For the text-containing cell, return its midpoint in (X, Y) coordinate format. 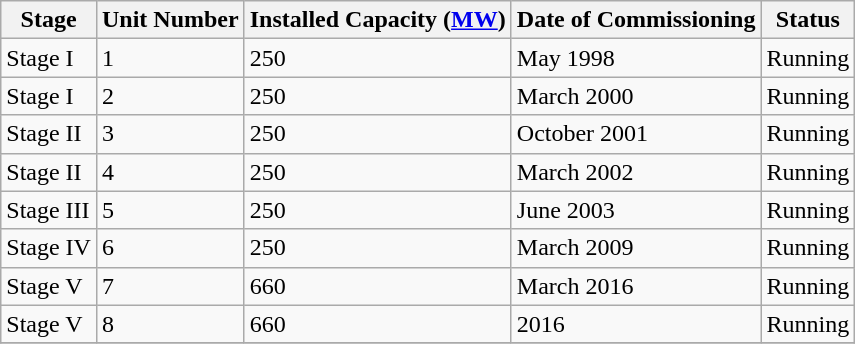
March 2002 (636, 172)
6 (170, 248)
March 2009 (636, 248)
5 (170, 210)
June 2003 (636, 210)
Stage III (49, 210)
1 (170, 58)
May 1998 (636, 58)
Status (808, 20)
March 2016 (636, 286)
Stage (49, 20)
Installed Capacity (MW) (378, 20)
8 (170, 324)
2016 (636, 324)
Date of Commissioning (636, 20)
3 (170, 134)
7 (170, 286)
4 (170, 172)
Unit Number (170, 20)
March 2000 (636, 96)
October 2001 (636, 134)
Stage IV (49, 248)
2 (170, 96)
